Identify which cell holds the provided text, then report its [X, Y] central coordinate. 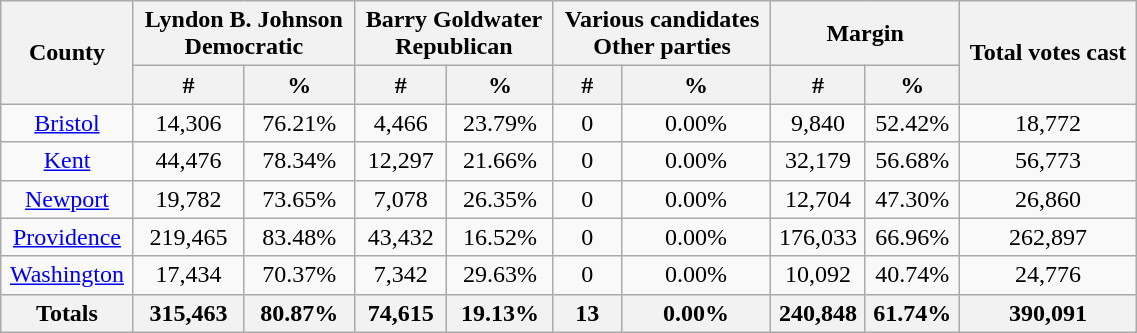
24,776 [1048, 275]
13 [587, 313]
61.74% [912, 313]
Providence [67, 237]
19,782 [188, 199]
70.37% [300, 275]
78.34% [300, 161]
390,091 [1048, 313]
Lyndon B. JohnsonDemocratic [244, 34]
80.87% [300, 313]
40.74% [912, 275]
Total votes cast [1048, 52]
21.66% [500, 161]
17,434 [188, 275]
12,297 [401, 161]
29.63% [500, 275]
9,840 [818, 123]
66.96% [912, 237]
240,848 [818, 313]
7,342 [401, 275]
315,463 [188, 313]
4,466 [401, 123]
19.13% [500, 313]
Bristol [67, 123]
14,306 [188, 123]
Margin [866, 34]
56.68% [912, 161]
43,432 [401, 237]
74,615 [401, 313]
12,704 [818, 199]
73.65% [300, 199]
Barry GoldwaterRepublican [454, 34]
23.79% [500, 123]
Various candidatesOther parties [662, 34]
176,033 [818, 237]
262,897 [1048, 237]
18,772 [1048, 123]
Totals [67, 313]
32,179 [818, 161]
Washington [67, 275]
7,078 [401, 199]
76.21% [300, 123]
47.30% [912, 199]
Kent [67, 161]
26.35% [500, 199]
83.48% [300, 237]
16.52% [500, 237]
10,092 [818, 275]
Newport [67, 199]
56,773 [1048, 161]
52.42% [912, 123]
26,860 [1048, 199]
44,476 [188, 161]
County [67, 52]
219,465 [188, 237]
